Scan for the cell matching the given text and deliver its (x, y) coordinate at center. 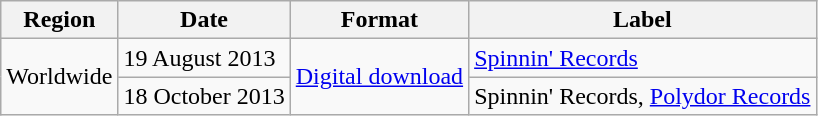
Worldwide (60, 77)
Digital download (379, 77)
Region (60, 20)
18 October 2013 (204, 96)
19 August 2013 (204, 58)
Date (204, 20)
Spinnin' Records, Polydor Records (642, 96)
Spinnin' Records (642, 58)
Label (642, 20)
Format (379, 20)
